For the text-containing cell, return its midpoint in (x, y) coordinate format. 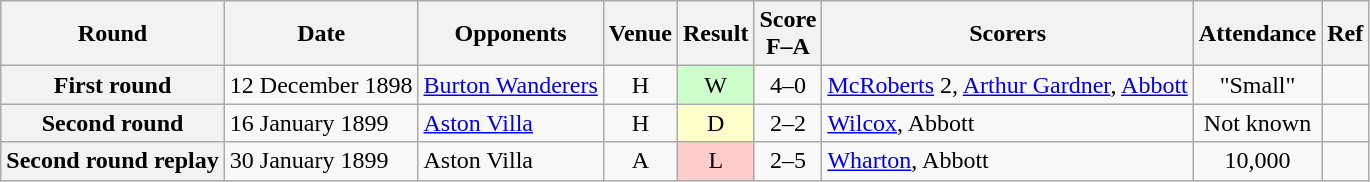
A (640, 161)
Not known (1257, 123)
Attendance (1257, 34)
Burton Wanderers (510, 85)
2–5 (788, 161)
Scorers (1008, 34)
"Small" (1257, 85)
Second round replay (113, 161)
L (716, 161)
W (716, 85)
12 December 1898 (321, 85)
16 January 1899 (321, 123)
First round (113, 85)
Date (321, 34)
10,000 (1257, 161)
30 January 1899 (321, 161)
Opponents (510, 34)
Venue (640, 34)
Ref (1346, 34)
Round (113, 34)
Wilcox, Abbott (1008, 123)
Wharton, Abbott (1008, 161)
2–2 (788, 123)
ScoreF–A (788, 34)
Second round (113, 123)
Result (716, 34)
4–0 (788, 85)
McRoberts 2, Arthur Gardner, Abbott (1008, 85)
D (716, 123)
